From the cell containing the given text, extract its center point as (X, Y) coordinate. 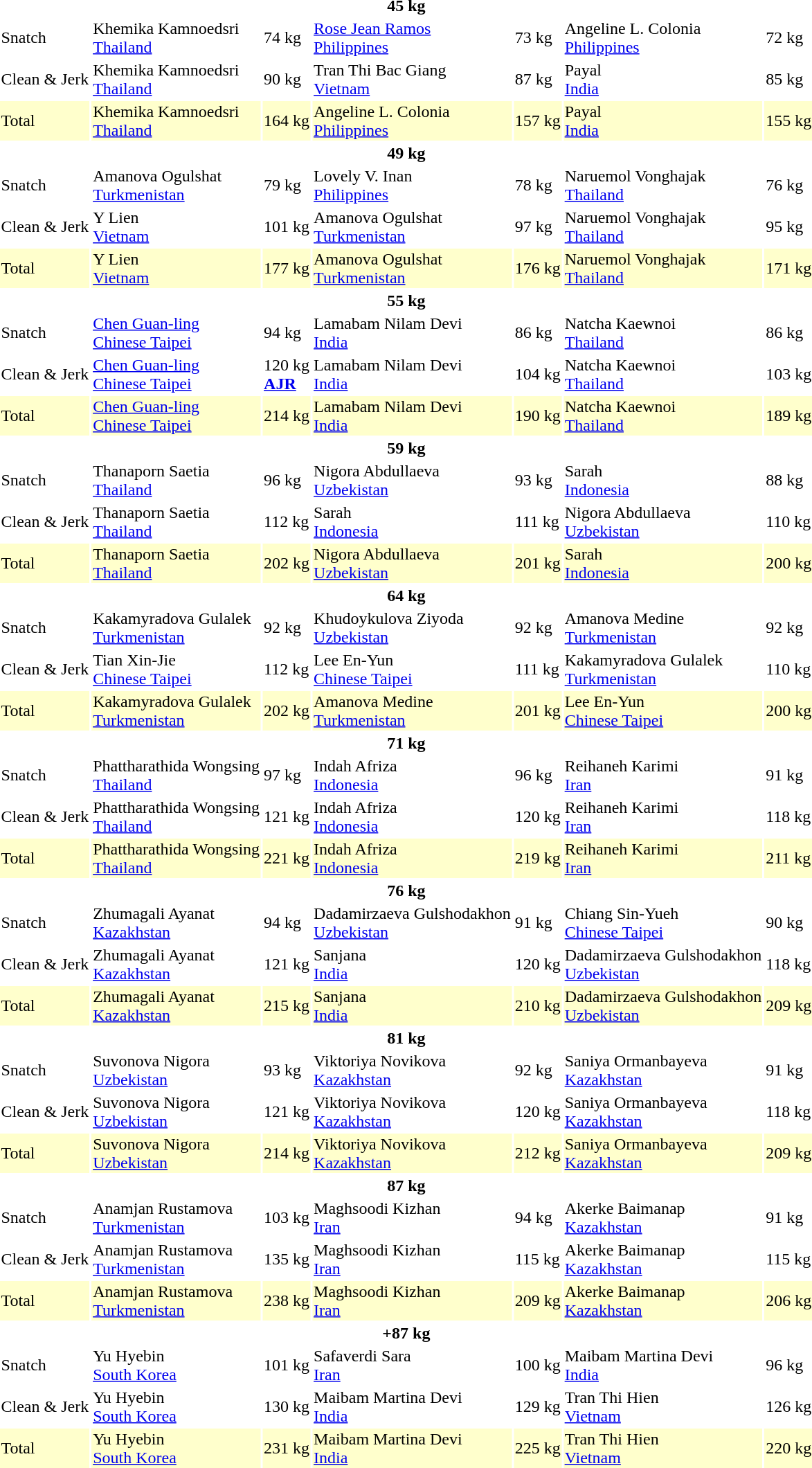
Khudoykulova Ziyoda Uzbekistan (413, 627)
164 kg (287, 120)
130 kg (287, 1407)
225 kg (537, 1449)
157 kg (537, 120)
176 kg (537, 269)
86 kg (537, 332)
Safaverdi Sara Iran (413, 1366)
79 kg (287, 186)
190 kg (537, 415)
115 kg (537, 1259)
90 kg (287, 79)
219 kg (537, 859)
Tian Xin-Jie Chinese Taipei (177, 669)
100 kg (537, 1366)
74 kg (287, 37)
103 kg (287, 1217)
78 kg (537, 186)
Lovely V. Inan Philippines (413, 186)
177 kg (287, 269)
238 kg (287, 1300)
87 kg (537, 79)
231 kg (287, 1449)
135 kg (287, 1259)
73 kg (537, 37)
212 kg (537, 1154)
Rose Jean Ramos Philippines (413, 37)
209 kg (537, 1300)
210 kg (537, 1005)
221 kg (287, 859)
104 kg (537, 374)
120 kg AJR (287, 374)
129 kg (537, 1407)
Chiang Sin-Yueh Chinese Taipei (663, 922)
215 kg (287, 1005)
91 kg (537, 922)
Tran Thi Bac Giang Vietnam (413, 79)
